Return (X, Y) of the center of cell containing provided text 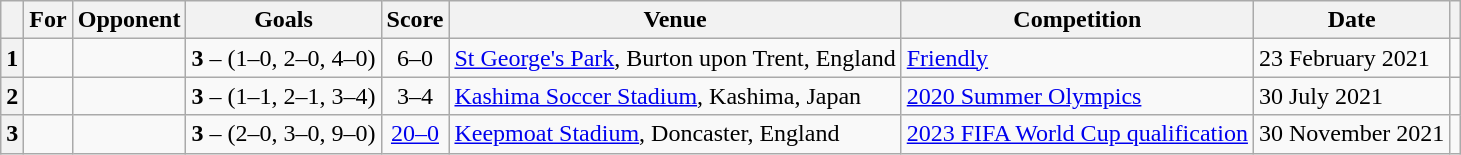
Score (415, 20)
2023 FIFA World Cup qualification (1077, 134)
20–0 (415, 134)
St George's Park, Burton upon Trent, England (675, 58)
For (48, 20)
2 (12, 96)
Competition (1077, 20)
Opponent (129, 20)
30 November 2021 (1351, 134)
Friendly (1077, 58)
3 – (1–1, 2–1, 3–4) (284, 96)
Keepmoat Stadium, Doncaster, England (675, 134)
3 – (2–0, 3–0, 9–0) (284, 134)
6–0 (415, 58)
Date (1351, 20)
2020 Summer Olympics (1077, 96)
30 July 2021 (1351, 96)
1 (12, 58)
23 February 2021 (1351, 58)
3 (12, 134)
Goals (284, 20)
3 – (1–0, 2–0, 4–0) (284, 58)
Venue (675, 20)
3–4 (415, 96)
Kashima Soccer Stadium, Kashima, Japan (675, 96)
